Search for the cell housing the specified text and yield its (X, Y) center coordinate. 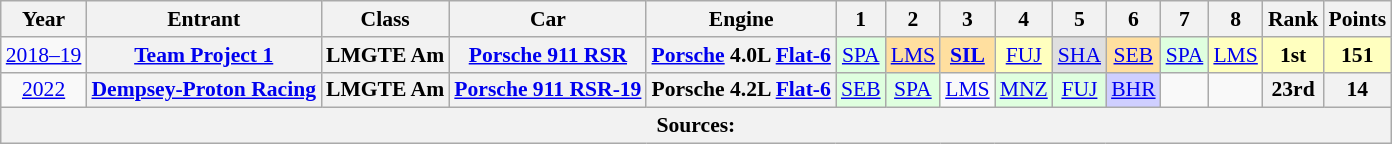
5 (1080, 19)
3 (968, 19)
Porsche 4.2L Flat-6 (740, 90)
Engine (740, 19)
Porsche 911 RSR-19 (548, 90)
Entrant (204, 19)
151 (1357, 55)
14 (1357, 90)
1st (1294, 55)
2 (914, 19)
Rank (1294, 19)
Points (1357, 19)
Dempsey-Proton Racing (204, 90)
Car (548, 19)
SIL (968, 55)
BHR (1134, 90)
8 (1236, 19)
7 (1185, 19)
6 (1134, 19)
Year (44, 19)
Team Project 1 (204, 55)
Porsche 4.0L Flat-6 (740, 55)
23rd (1294, 90)
Class (385, 19)
SHA (1080, 55)
1 (861, 19)
4 (1024, 19)
2018–19 (44, 55)
Porsche 911 RSR (548, 55)
2022 (44, 90)
Sources: (696, 126)
MNZ (1024, 90)
